Detect which cell encompasses the target text, then output its (X, Y) center coordinate. 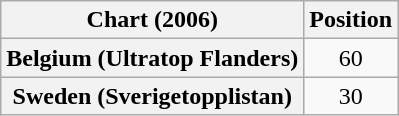
Belgium (Ultratop Flanders) (152, 58)
Chart (2006) (152, 20)
60 (351, 58)
Sweden (Sverigetopplistan) (152, 96)
30 (351, 96)
Position (351, 20)
